For the text-containing cell, return its midpoint in (X, Y) coordinate format. 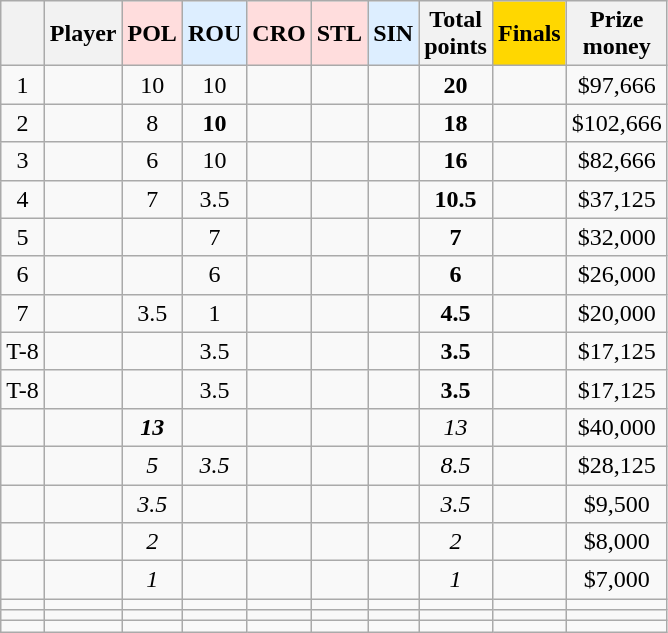
CRO (279, 34)
$97,666 (616, 85)
$32,000 (616, 237)
$9,500 (616, 503)
Totalpoints (456, 34)
$40,000 (616, 427)
$26,000 (616, 275)
18 (456, 123)
20 (456, 85)
Prizemoney (616, 34)
10.5 (456, 199)
$82,666 (616, 161)
$20,000 (616, 313)
4.5 (456, 313)
STL (339, 34)
Finals (529, 34)
$7,000 (616, 580)
$8,000 (616, 542)
$28,125 (616, 465)
POL (152, 34)
3 (23, 161)
$37,125 (616, 199)
16 (456, 161)
8 (152, 123)
$102,666 (616, 123)
ROU (214, 34)
8.5 (456, 465)
SIN (394, 34)
4 (23, 199)
Player (83, 34)
